Find where the given text appears and provide that cell's center as (x, y) coordinate. 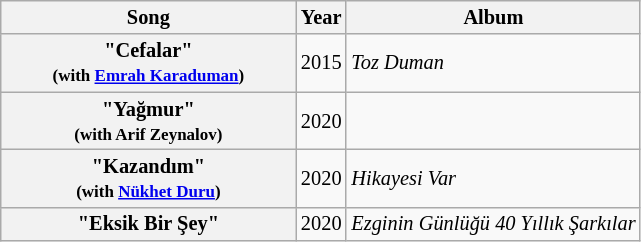
Ezginin Günlüğü 40 Yıllık Şarkılar (493, 224)
Song (148, 17)
2015 (321, 63)
"Kazandım"(with Nükhet Duru) (148, 178)
Toz Duman (493, 63)
"Eksik Bir Şey" (148, 224)
"Yağmur"(with Arif Zeynalov) (148, 121)
"Cefalar"(with Emrah Karaduman) (148, 63)
Year (321, 17)
Album (493, 17)
Hikayesi Var (493, 178)
